Provide the (X, Y) coordinate of the cell's center where the given text is located.  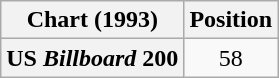
Position (231, 20)
US Billboard 200 (92, 58)
Chart (1993) (92, 20)
58 (231, 58)
